Scan for the cell matching the given text and deliver its (x, y) coordinate at center. 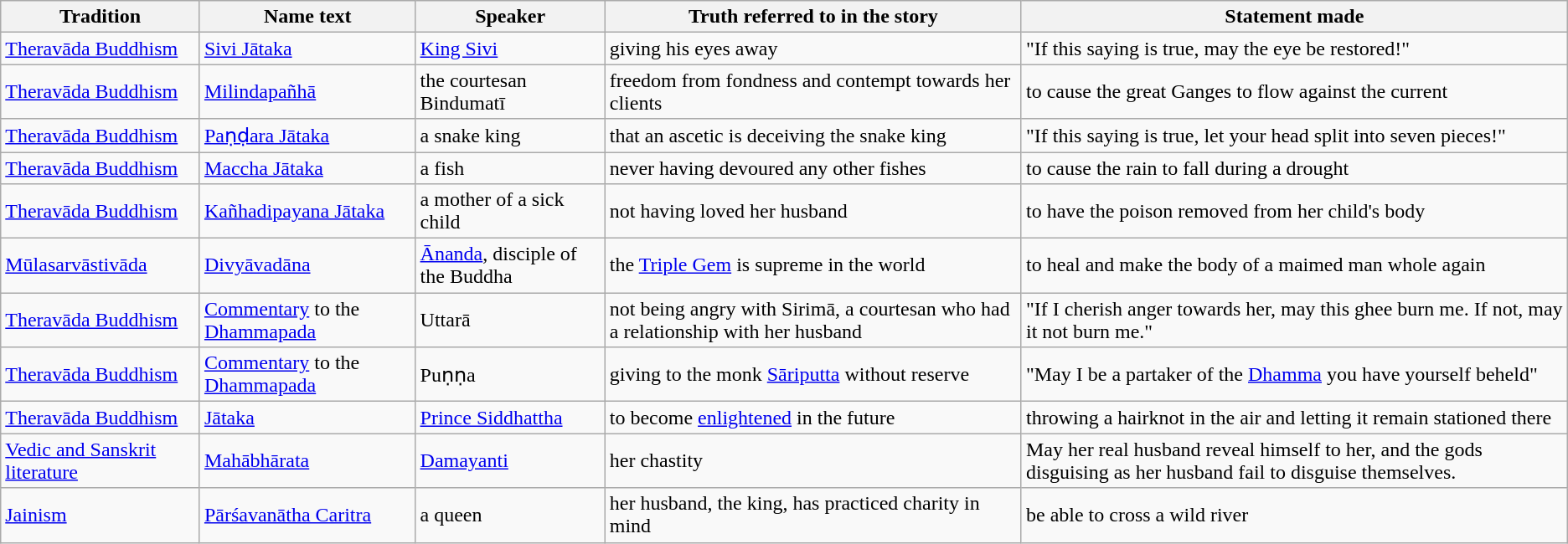
Paṇḍara Jātaka (307, 136)
not being angry with Sirimā, a courtesan who had a relationship with her husband (812, 320)
her chastity (812, 460)
Tradition (101, 17)
May her real husband reveal himself to her, and the gods disguising as her husband fail to disguise themselves. (1294, 460)
the courtesan Bindumatī (510, 92)
Name text (307, 17)
not having loved her husband (812, 211)
to become enlightened in the future (812, 418)
Uttarā (510, 320)
Kañhadipayana Jātaka (307, 211)
a fish (510, 168)
to have the poison removed from her child's body (1294, 211)
a mother of a sick child (510, 211)
King Sivi (510, 49)
Jātaka (307, 418)
Milindapañhā (307, 92)
Damayanti (510, 460)
freedom from fondness and contempt towards her clients (812, 92)
to heal and make the body of a maimed man whole again (1294, 266)
to cause the great Ganges to flow against the current (1294, 92)
Divyāvadāna (307, 266)
giving to the monk Sāriputta without reserve (812, 375)
never having devoured any other fishes (812, 168)
Jainism (101, 516)
the Triple Gem is supreme in the world (812, 266)
Puṇṇa (510, 375)
Prince Siddhattha (510, 418)
Truth referred to in the story (812, 17)
"May I be a partaker of the Dhamma you have yourself beheld" (1294, 375)
"If I cherish anger towards her, may this ghee burn me. If not, may it not burn me." (1294, 320)
Mūlasarvāstivāda (101, 266)
giving his eyes away (812, 49)
that an ascetic is deceiving the snake king (812, 136)
Vedic and Sanskrit literature (101, 460)
her husband, the king, has practiced charity in mind (812, 516)
Sivi Jātaka (307, 49)
be able to cross a wild river (1294, 516)
a queen (510, 516)
Speaker (510, 17)
Maccha Jātaka (307, 168)
"If this saying is true, let your head split into seven pieces!" (1294, 136)
Mahābhārata (307, 460)
to cause the rain to fall during a drought (1294, 168)
Statement made (1294, 17)
Ānanda, disciple of the Buddha (510, 266)
"If this saying is true, may the eye be restored!" (1294, 49)
throwing a hairknot in the air and letting it remain stationed there (1294, 418)
Pārśavanātha Caritra (307, 516)
a snake king (510, 136)
